Locate the cell with the specified text and output its [x, y] center coordinate. 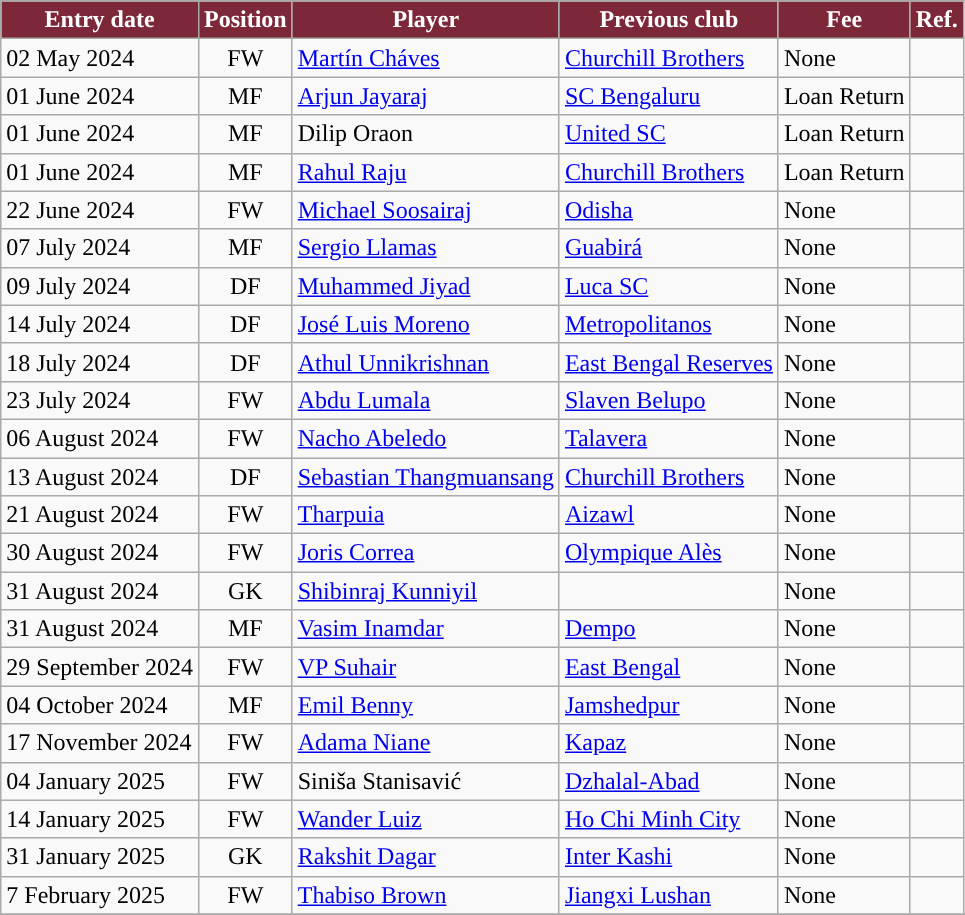
06 August 2024 [100, 438]
22 June 2024 [100, 210]
Talavera [668, 438]
18 July 2024 [100, 362]
Wander Luiz [426, 819]
09 July 2024 [100, 286]
07 July 2024 [100, 248]
Emil Benny [426, 705]
Position [245, 20]
Shibinraj Kunniyil [426, 591]
04 October 2024 [100, 705]
Player [426, 20]
Nacho Abeledo [426, 438]
Ho Chi Minh City [668, 819]
Olympique Alès [668, 553]
Michael Soosairaj [426, 210]
VP Suhair [426, 667]
Dempo [668, 629]
14 January 2025 [100, 819]
23 July 2024 [100, 400]
United SC [668, 134]
02 May 2024 [100, 58]
Previous club [668, 20]
17 November 2024 [100, 743]
Aizawl [668, 515]
SC Bengaluru [668, 96]
30 August 2024 [100, 553]
Vasim Inamdar [426, 629]
Luca SC [668, 286]
Rahul Raju [426, 172]
Entry date [100, 20]
31 January 2025 [100, 857]
Guabirá [668, 248]
Abdu Lumala [426, 400]
José Luis Moreno [426, 324]
Jamshedpur [668, 705]
Slaven Belupo [668, 400]
7 February 2025 [100, 895]
Rakshit Dagar [426, 857]
Athul Unnikrishnan [426, 362]
Ref. [936, 20]
Kapaz [668, 743]
21 August 2024 [100, 515]
Tharpuia [426, 515]
Dilip Oraon [426, 134]
Dzhalal-Abad [668, 781]
14 July 2024 [100, 324]
13 August 2024 [100, 477]
Joris Correa [426, 553]
Thabiso Brown [426, 895]
Martín Cháves [426, 58]
Muhammed Jiyad [426, 286]
Odisha [668, 210]
Fee [844, 20]
East Bengal Reserves [668, 362]
Siniša Stanisavić [426, 781]
04 January 2025 [100, 781]
Inter Kashi [668, 857]
29 September 2024 [100, 667]
East Bengal [668, 667]
Sergio Llamas [426, 248]
Jiangxi Lushan [668, 895]
Sebastian Thangmuansang [426, 477]
Metropolitanos [668, 324]
Adama Niane [426, 743]
Arjun Jayaraj [426, 96]
